Detect which cell encompasses the target text, then output its [X, Y] center coordinate. 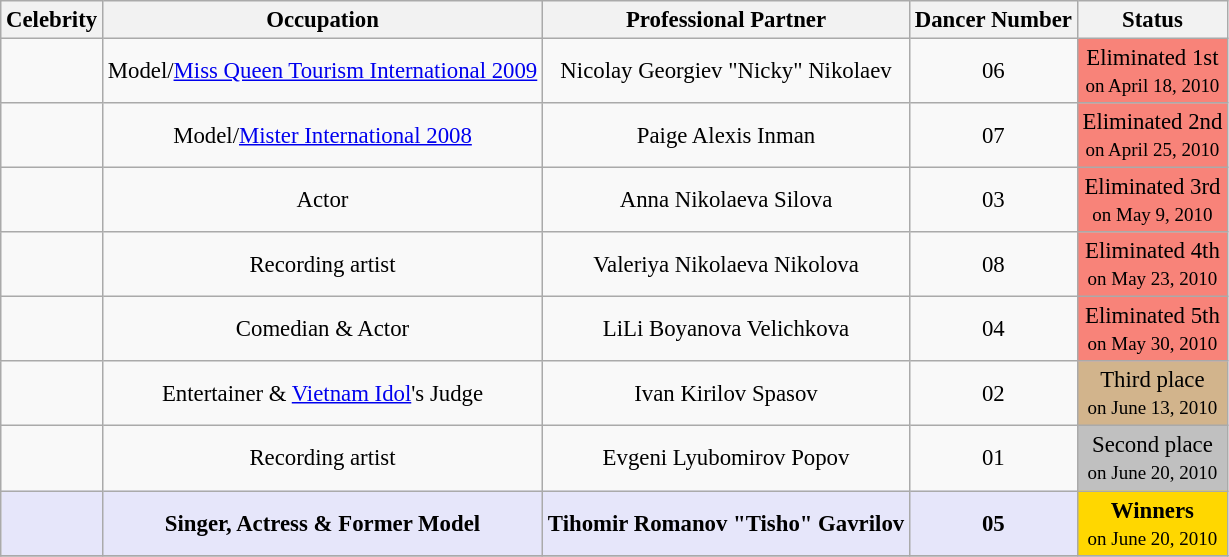
Model/Mister International 2008 [322, 136]
LiLi Boyanova Velichkova [726, 330]
Eliminated 5thon May 30, 2010 [1152, 330]
03 [993, 200]
Ivan Kirilov Spasov [726, 394]
Eliminated 3rdon May 9, 2010 [1152, 200]
02 [993, 394]
Second placeon June 20, 2010 [1152, 458]
Eliminated 2ndon April 25, 2010 [1152, 136]
Nicolay Georgiev "Nicky" Nikolaev [726, 72]
08 [993, 264]
Paige Alexis Inman [726, 136]
Status [1152, 20]
06 [993, 72]
Eliminated 1ston April 18, 2010 [1152, 72]
05 [993, 524]
Valeriya Nikolaeva Nikolova [726, 264]
Professional Partner [726, 20]
Eliminated 4thon May 23, 2010 [1152, 264]
Evgeni Lyubomirov Popov [726, 458]
Third placeon June 13, 2010 [1152, 394]
Tihomir Romanov "Tisho" Gavrilov [726, 524]
07 [993, 136]
01 [993, 458]
Model/Miss Queen Tourism International 2009 [322, 72]
04 [993, 330]
Celebrity [52, 20]
Dancer Number [993, 20]
Anna Nikolaeva Silova [726, 200]
Entertainer & Vietnam Idol's Judge [322, 394]
Actor [322, 200]
Singer, Actress & Former Model [322, 524]
Comedian & Actor [322, 330]
Winnerson June 20, 2010 [1152, 524]
Occupation [322, 20]
